Locate the cell with the specified text and output its [X, Y] center coordinate. 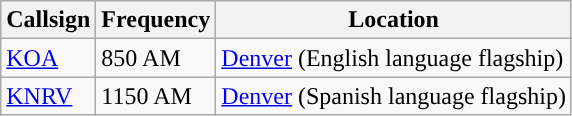
Frequency [156, 20]
Callsign [48, 20]
Location [394, 20]
Denver (English language flagship) [394, 58]
KNRV [48, 96]
1150 AM [156, 96]
KOA [48, 58]
Denver (Spanish language flagship) [394, 96]
850 AM [156, 58]
